Determine the [X, Y] coordinate at the center of the cell enclosing the given text.  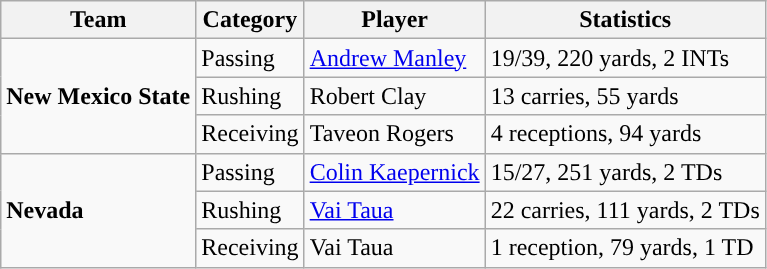
15/27, 251 yards, 2 TDs [625, 172]
22 carries, 111 yards, 2 TDs [625, 210]
Statistics [625, 20]
Taveon Rogers [394, 134]
19/39, 220 yards, 2 INTs [625, 58]
Category [250, 20]
1 reception, 79 yards, 1 TD [625, 248]
Team [98, 20]
13 carries, 55 yards [625, 96]
Colin Kaepernick [394, 172]
New Mexico State [98, 96]
4 receptions, 94 yards [625, 134]
Player [394, 20]
Nevada [98, 210]
Andrew Manley [394, 58]
Robert Clay [394, 96]
